Output the (x, y) coordinate of the center of the cell containing the given text.  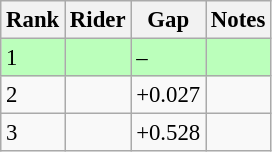
Rank (33, 20)
Rider (98, 20)
1 (33, 58)
– (168, 58)
+0.027 (168, 95)
+0.528 (168, 133)
Notes (238, 20)
3 (33, 133)
Gap (168, 20)
2 (33, 95)
